Capture the cell that displays the provided text and extract its [X, Y] central coordinate. 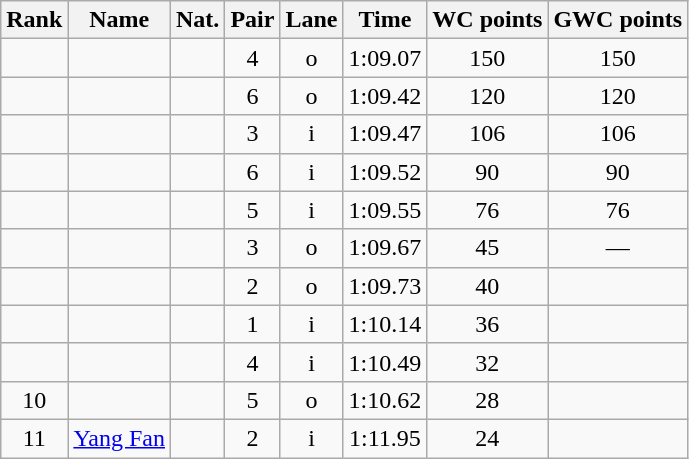
1 [252, 324]
1:10.62 [385, 400]
Pair [252, 20]
1:09.42 [385, 96]
1:10.14 [385, 324]
1:09.73 [385, 286]
36 [488, 324]
11 [34, 438]
1:11.95 [385, 438]
40 [488, 286]
Nat. [198, 20]
1:09.55 [385, 210]
24 [488, 438]
Lane [312, 20]
10 [34, 400]
1:09.07 [385, 58]
Name [120, 20]
WC points [488, 20]
32 [488, 362]
GWC points [618, 20]
Time [385, 20]
1:09.52 [385, 172]
Yang Fan [120, 438]
1:09.67 [385, 248]
1:09.47 [385, 134]
1:10.49 [385, 362]
28 [488, 400]
— [618, 248]
Rank [34, 20]
45 [488, 248]
